Output the [x, y] coordinate of the center of the cell containing the given text.  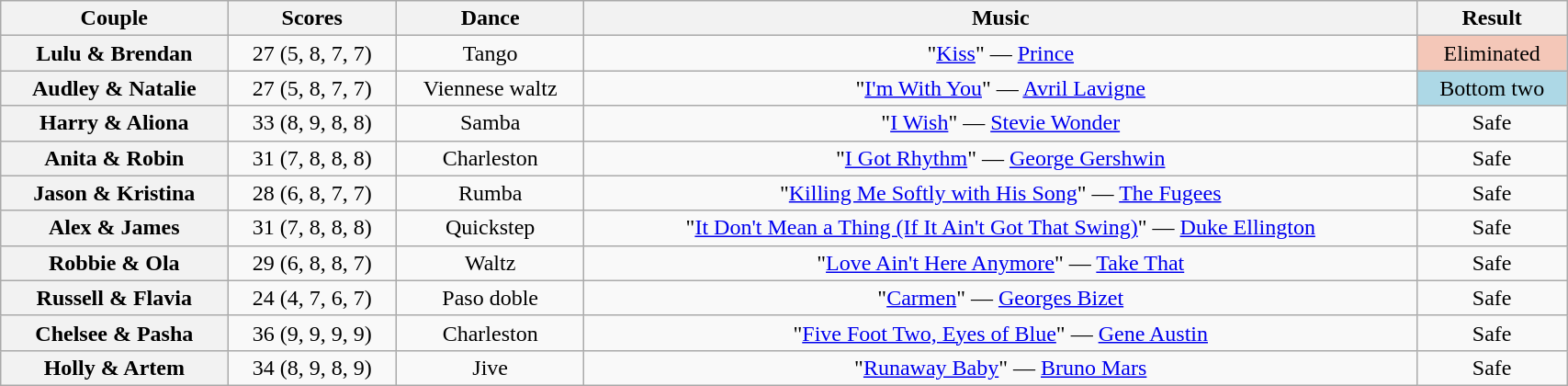
Holly & Artem [114, 368]
Lulu & Brendan [114, 53]
Viennese waltz [491, 88]
34 (8, 9, 8, 9) [312, 368]
33 (8, 9, 8, 8) [312, 123]
Bottom two [1492, 88]
29 (6, 8, 8, 7) [312, 263]
Scores [312, 18]
Waltz [491, 263]
36 (9, 9, 9, 9) [312, 333]
"Killing Me Softly with His Song" — The Fugees [1001, 193]
"Five Foot Two, Eyes of Blue" — Gene Austin [1001, 333]
"Love Ain't Here Anymore" — Take That [1001, 263]
"It Don't Mean a Thing (If It Ain't Got That Swing)" — Duke Ellington [1001, 228]
Russell & Flavia [114, 298]
Jive [491, 368]
Alex & James [114, 228]
"I Wish" — Stevie Wonder [1001, 123]
Audley & Natalie [114, 88]
24 (4, 7, 6, 7) [312, 298]
Harry & Aliona [114, 123]
"Carmen" — Georges Bizet [1001, 298]
Tango [491, 53]
Chelsee & Pasha [114, 333]
Eliminated [1492, 53]
"Runaway Baby" — Bruno Mars [1001, 368]
Result [1492, 18]
Couple [114, 18]
Dance [491, 18]
Jason & Kristina [114, 193]
Paso doble [491, 298]
Samba [491, 123]
Quickstep [491, 228]
Rumba [491, 193]
Music [1001, 18]
"I'm With You" — Avril Lavigne [1001, 88]
Anita & Robin [114, 158]
"Kiss" — Prince [1001, 53]
28 (6, 8, 7, 7) [312, 193]
Robbie & Ola [114, 263]
"I Got Rhythm" — George Gershwin [1001, 158]
